Return (X, Y) of the center of cell containing provided text 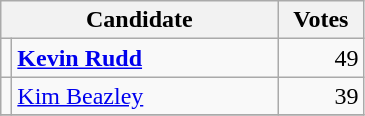
39 (321, 96)
Kim Beazley (145, 96)
Kevin Rudd (145, 58)
Votes (321, 20)
49 (321, 58)
Candidate (140, 20)
